For the text-containing cell, return its midpoint in (X, Y) coordinate format. 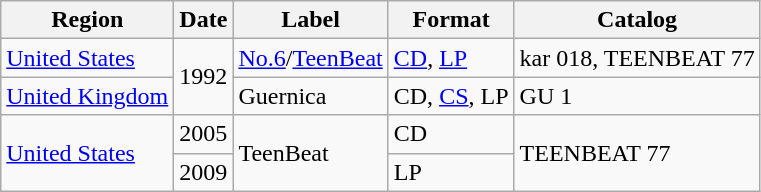
Date (204, 20)
LP (451, 172)
No.6/TeenBeat (310, 58)
Label (310, 20)
Catalog (637, 20)
kar 018, TEENBEAT 77 (637, 58)
GU 1 (637, 96)
CD, CS, LP (451, 96)
2005 (204, 134)
TEENBEAT 77 (637, 153)
Format (451, 20)
1992 (204, 77)
2009 (204, 172)
CD, LP (451, 58)
TeenBeat (310, 153)
CD (451, 134)
Guernica (310, 96)
United Kingdom (88, 96)
Region (88, 20)
